Detect which cell encompasses the target text, then output its (x, y) center coordinate. 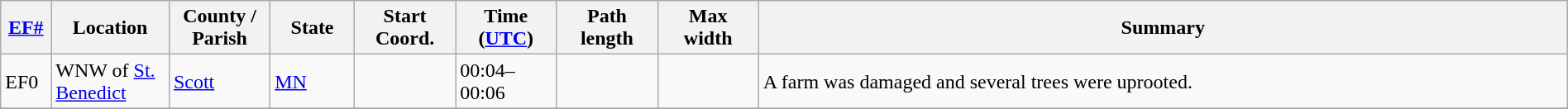
EF0 (26, 81)
Time (UTC) (506, 28)
State (313, 28)
EF# (26, 28)
MN (313, 81)
Location (111, 28)
Max width (708, 28)
Path length (607, 28)
Scott (219, 81)
Summary (1163, 28)
County / Parish (219, 28)
WNW of St. Benedict (111, 81)
Start Coord. (404, 28)
00:04–00:06 (506, 81)
A farm was damaged and several trees were uprooted. (1163, 81)
